Search for the cell housing the specified text and yield its (X, Y) center coordinate. 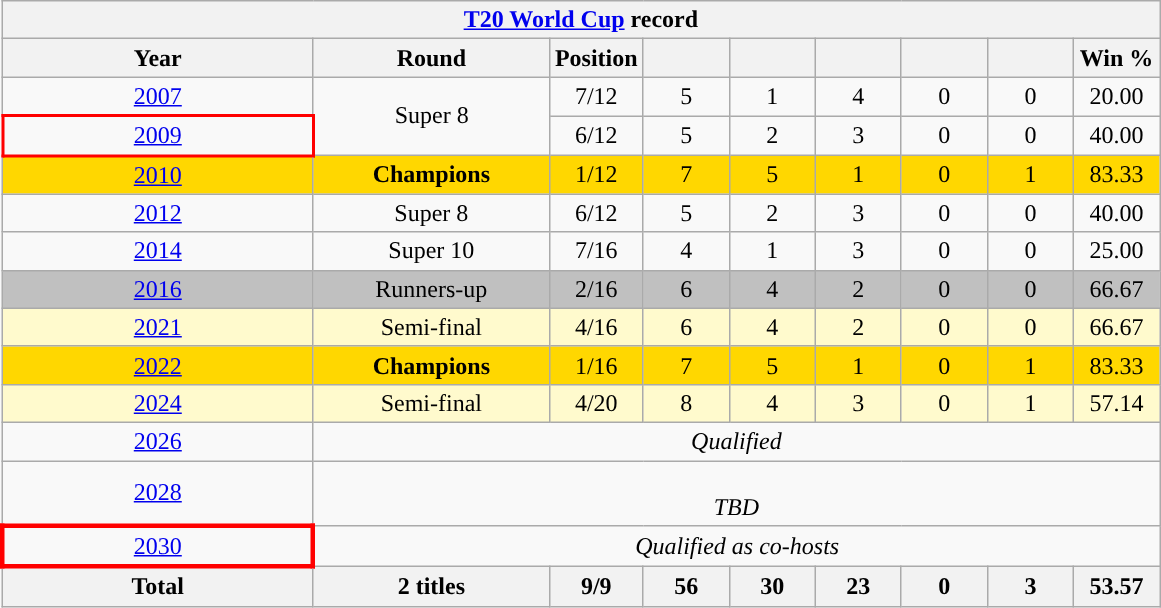
2024 (158, 403)
53.57 (1116, 587)
2012 (158, 213)
2028 (158, 492)
8 (686, 403)
2 titles (431, 587)
2021 (158, 327)
25.00 (1116, 251)
7/12 (596, 96)
Win % (1116, 58)
TBD (736, 492)
2016 (158, 289)
1/12 (596, 174)
Round (431, 58)
2007 (158, 96)
Qualified as co-hosts (736, 546)
4/20 (596, 403)
2009 (158, 136)
Super 10 (431, 251)
2030 (158, 546)
2010 (158, 174)
Qualified (736, 441)
2/16 (596, 289)
7/16 (596, 251)
Runners-up (431, 289)
2022 (158, 365)
9/9 (596, 587)
23 (858, 587)
2014 (158, 251)
2026 (158, 441)
Position (596, 58)
4/16 (596, 327)
56 (686, 587)
30 (772, 587)
Total (158, 587)
T20 World Cup record (580, 20)
1/16 (596, 365)
Year (158, 58)
57.14 (1116, 403)
20.00 (1116, 96)
